Capture the cell that displays the provided text and extract its (X, Y) central coordinate. 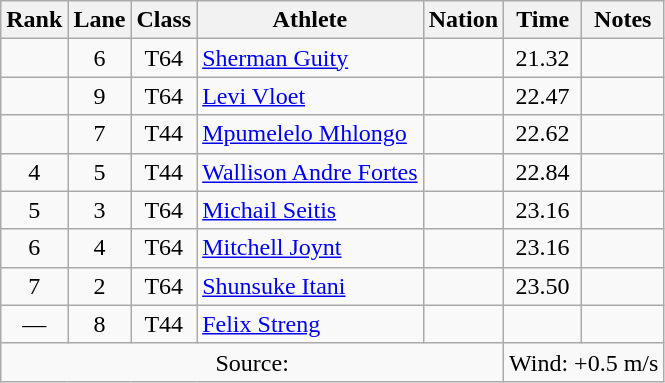
21.32 (543, 58)
Michail Seitis (310, 210)
Wind: +0.5 m/s (584, 362)
Sherman Guity (310, 58)
22.62 (543, 134)
9 (100, 96)
Mitchell Joynt (310, 248)
22.84 (543, 172)
Mpumelelo Mhlongo (310, 134)
Shunsuke Itani (310, 286)
23.50 (543, 286)
2 (100, 286)
8 (100, 324)
Source: (252, 362)
Notes (623, 20)
3 (100, 210)
22.47 (543, 96)
Wallison Andre Fortes (310, 172)
Class (164, 20)
Levi Vloet (310, 96)
Nation (463, 20)
Lane (100, 20)
Athlete (310, 20)
Felix Streng (310, 324)
— (34, 324)
Rank (34, 20)
Time (543, 20)
